For the text-containing cell, return its midpoint in [x, y] coordinate format. 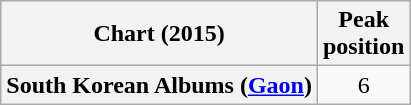
Peakposition [363, 34]
South Korean Albums (Gaon) [160, 85]
6 [363, 85]
Chart (2015) [160, 34]
